Output the [x, y] coordinate of the center of the cell containing the given text.  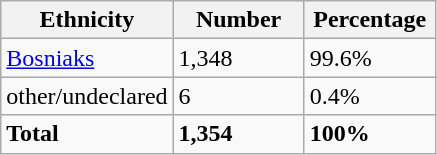
other/undeclared [87, 96]
0.4% [370, 96]
Percentage [370, 20]
1,354 [238, 134]
Total [87, 134]
100% [370, 134]
1,348 [238, 58]
Number [238, 20]
Bosniaks [87, 58]
6 [238, 96]
99.6% [370, 58]
Ethnicity [87, 20]
